Return [x, y] of the center of cell containing provided text 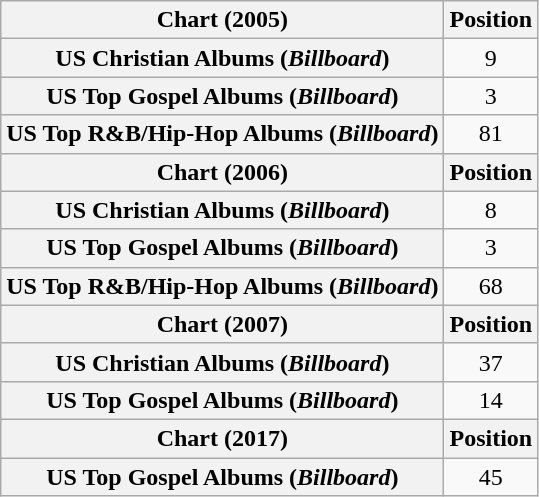
Chart (2005) [222, 20]
Chart (2007) [222, 324]
14 [491, 400]
Chart (2006) [222, 172]
Chart (2017) [222, 438]
37 [491, 362]
8 [491, 210]
68 [491, 286]
81 [491, 134]
45 [491, 477]
9 [491, 58]
